From the cell containing the given text, extract its center point as (x, y) coordinate. 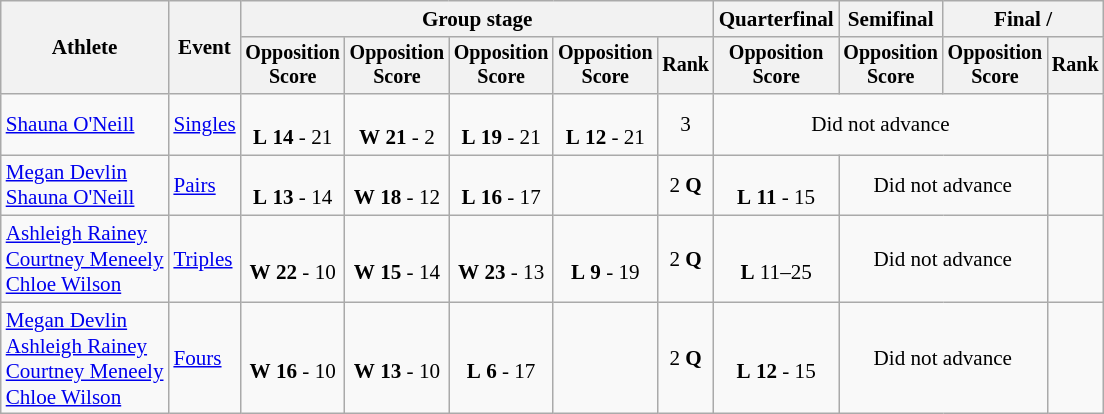
W 22 - 10 (293, 259)
Triples (204, 259)
L 14 - 21 (293, 124)
Megan DevlinShauna O'Neill (85, 186)
W 16 - 10 (293, 358)
Pairs (204, 186)
L 11 - 15 (776, 186)
L 12 - 21 (605, 124)
Quarterfinal (776, 18)
W 18 - 12 (397, 186)
L 16 - 17 (501, 186)
L 13 - 14 (293, 186)
L 19 - 21 (501, 124)
Singles (204, 124)
Shauna O'Neill (85, 124)
W 21 - 2 (397, 124)
W 13 - 10 (397, 358)
Fours (204, 358)
Semifinal (891, 18)
W 23 - 13 (501, 259)
Ashleigh RaineyCourtney MeneelyChloe Wilson (85, 259)
L 12 - 15 (776, 358)
L 9 - 19 (605, 259)
L 6 - 17 (501, 358)
3 (685, 124)
Group stage (478, 18)
Athlete (85, 48)
W 15 - 14 (397, 259)
Event (204, 48)
Megan DevlinAshleigh RaineyCourtney MeneelyChloe Wilson (85, 358)
L 11–25 (776, 259)
Final / (1023, 18)
